Find where the given text appears and provide that cell's center as [X, Y] coordinate. 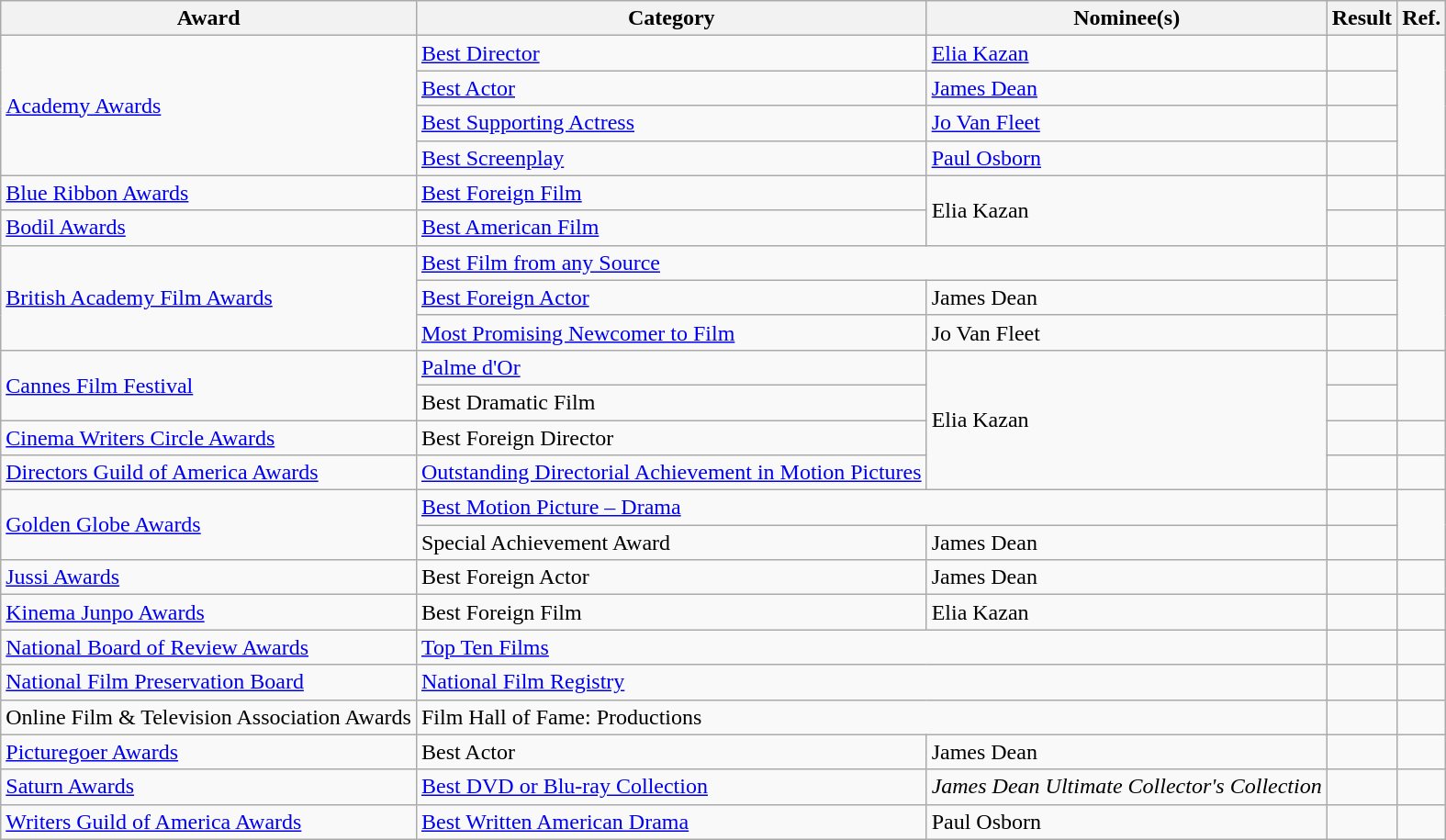
Palme d'Or [671, 367]
Best Film from any Source [871, 263]
Academy Awards [209, 106]
Best Screenplay [671, 158]
Best Supporting Actress [671, 123]
Best Motion Picture – Drama [871, 508]
Award [209, 18]
Blue Ribbon Awards [209, 193]
National Board of Review Awards [209, 647]
Best DVD or Blu-ray Collection [671, 787]
Jussi Awards [209, 577]
Bodil Awards [209, 228]
National Film Registry [871, 682]
Writers Guild of America Awards [209, 822]
Online Film & Television Association Awards [209, 717]
James Dean Ultimate Collector's Collection [1127, 787]
Directors Guild of America Awards [209, 473]
Best American Film [671, 228]
Film Hall of Fame: Productions [871, 717]
Top Ten Films [871, 647]
National Film Preservation Board [209, 682]
Cinema Writers Circle Awards [209, 438]
Ref. [1421, 18]
Category [671, 18]
Result [1362, 18]
Cannes Film Festival [209, 385]
Outstanding Directorial Achievement in Motion Pictures [671, 473]
Best Foreign Director [671, 438]
Best Director [671, 53]
Nominee(s) [1127, 18]
Saturn Awards [209, 787]
Best Written American Drama [671, 822]
British Academy Film Awards [209, 297]
Most Promising Newcomer to Film [671, 332]
Picturegoer Awards [209, 752]
Golden Globe Awards [209, 525]
Kinema Junpo Awards [209, 612]
Best Dramatic Film [671, 402]
Special Achievement Award [671, 543]
